Output the [X, Y] coordinate of the center of the cell containing the given text.  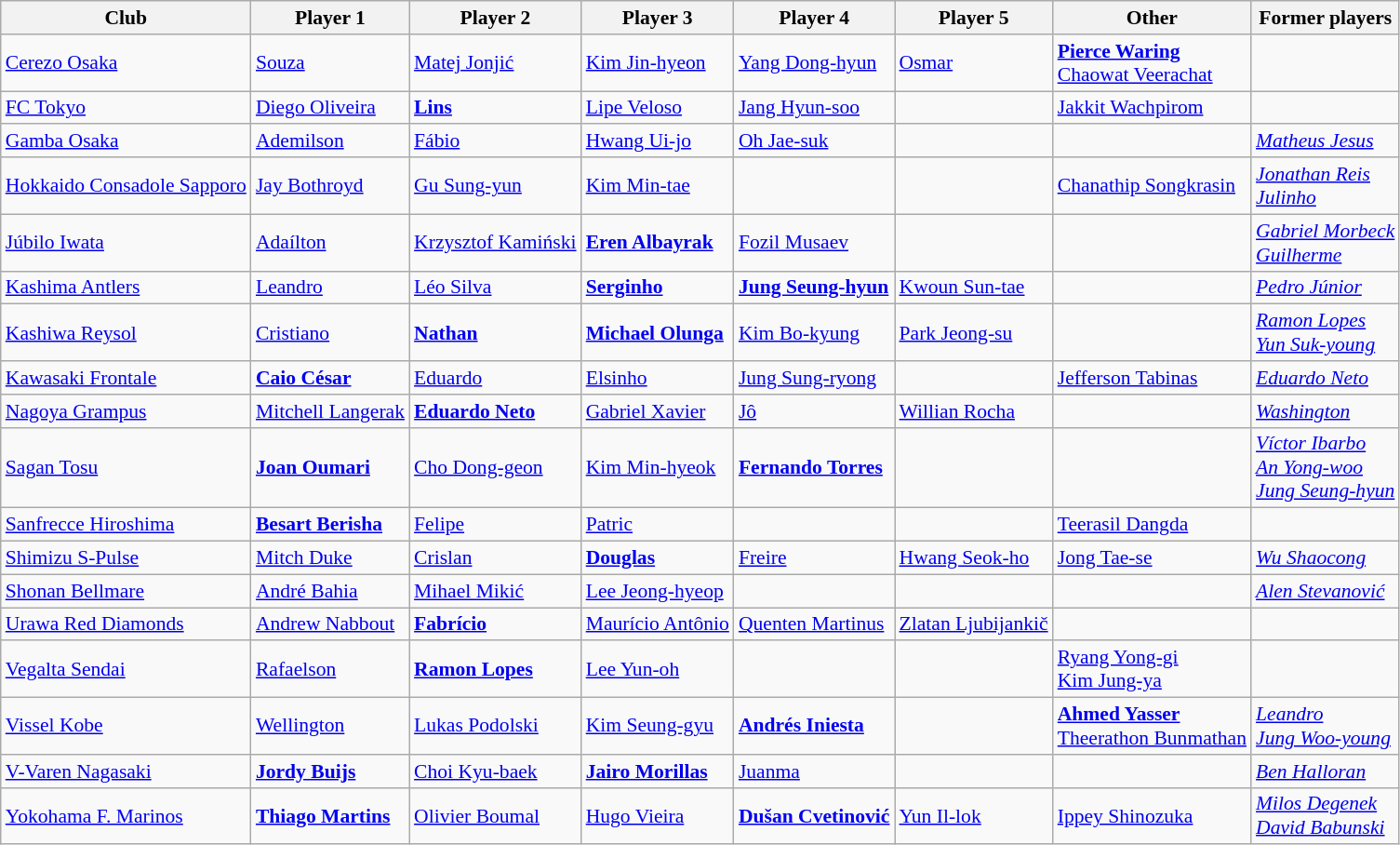
Cerezo Osaka [127, 63]
Hokkaido Consadole Sapporo [127, 186]
Ramon Lopes Yun Suk-young [1325, 333]
Jang Hyun-soo [815, 108]
Player 3 [658, 18]
Ademilson [330, 141]
Mitch Duke [330, 558]
Eduardo [495, 378]
Chanathip Songkrasin [1152, 186]
Thiago Martins [330, 815]
Teerasil Dangda [1152, 525]
Elsinho [658, 378]
Matej Jonjić [495, 63]
Quenten Martinus [815, 624]
Caio César [330, 378]
Vissel Kobe [127, 726]
Gabriel Morbeck Guilherme [1325, 242]
Júbilo Iwata [127, 242]
Cho Dong-geon [495, 467]
Felipe [495, 525]
Kashima Antlers [127, 288]
Yang Dong-hyun [815, 63]
Hugo Vieira [658, 815]
Andrew Nabbout [330, 624]
Vegalta Sendai [127, 670]
Player 5 [974, 18]
Kwoun Sun-tae [974, 288]
Jung Sung-ryong [815, 378]
Alen Stevanović [1325, 591]
Léo Silva [495, 288]
Lins [495, 108]
Washington [1325, 411]
Kim Min-tae [658, 186]
Jong Tae-se [1152, 558]
Fabrício [495, 624]
Adaílton [330, 242]
Kim Bo-kyung [815, 333]
Lukas Podolski [495, 726]
Ramon Lopes [495, 670]
Mihael Mikić [495, 591]
Club [127, 18]
Milos Degenek David Babunski [1325, 815]
Jakkit Wachpirom [1152, 108]
Former players [1325, 18]
Ben Halloran [1325, 771]
Sanfrecce Hiroshima [127, 525]
Kashiwa Reysol [127, 333]
Leandro [330, 288]
Gamba Osaka [127, 141]
Olivier Boumal [495, 815]
André Bahia [330, 591]
Fozil Musaev [815, 242]
Kim Seung-gyu [658, 726]
Park Jeong-su [974, 333]
Wu Shaocong [1325, 558]
Eren Albayrak [658, 242]
Juanma [815, 771]
Zlatan Ljubijankič [974, 624]
Hwang Seok-ho [974, 558]
Cristiano [330, 333]
Yokohama F. Marinos [127, 815]
Player 2 [495, 18]
Yun Il-lok [974, 815]
Oh Jae-suk [815, 141]
Jay Bothroyd [330, 186]
Maurício Antônio [658, 624]
Jefferson Tabinas [1152, 378]
Matheus Jesus [1325, 141]
Joan Oumari [330, 467]
Rafaelson [330, 670]
Jairo Morillas [658, 771]
Patric [658, 525]
Player 4 [815, 18]
Kawasaki Frontale [127, 378]
Crislan [495, 558]
Freire [815, 558]
Wellington [330, 726]
Michael Olunga [658, 333]
Mitchell Langerak [330, 411]
Player 1 [330, 18]
Krzysztof Kamiński [495, 242]
Sagan Tosu [127, 467]
Jô [815, 411]
Serginho [658, 288]
Osmar [974, 63]
Andrés Iniesta [815, 726]
Other [1152, 18]
Víctor Ibarbo An Yong-woo Jung Seung-hyun [1325, 467]
Fernando Torres [815, 467]
Jordy Buijs [330, 771]
V-Varen Nagasaki [127, 771]
Diego Oliveira [330, 108]
Ahmed Yasser Theerathon Bunmathan [1152, 726]
Kim Min-hyeok [658, 467]
Pedro Júnior [1325, 288]
Souza [330, 63]
Leandro Jung Woo-young [1325, 726]
Gabriel Xavier [658, 411]
Lee Jeong-hyeop [658, 591]
Nathan [495, 333]
Shonan Bellmare [127, 591]
Jonathan Reis Julinho [1325, 186]
Urawa Red Diamonds [127, 624]
Pierce Waring Chaowat Veerachat [1152, 63]
Dušan Cvetinović [815, 815]
Besart Berisha [330, 525]
Ryang Yong-gi Kim Jung-ya [1152, 670]
Lipe Veloso [658, 108]
Kim Jin-hyeon [658, 63]
Lee Yun-oh [658, 670]
Fábio [495, 141]
FC Tokyo [127, 108]
Douglas [658, 558]
Shimizu S-Pulse [127, 558]
Choi Kyu-baek [495, 771]
Jung Seung-hyun [815, 288]
Ippey Shinozuka [1152, 815]
Willian Rocha [974, 411]
Nagoya Grampus [127, 411]
Gu Sung-yun [495, 186]
Hwang Ui-jo [658, 141]
